Extract the [x, y] coordinate from the center of the cell holding the provided text.  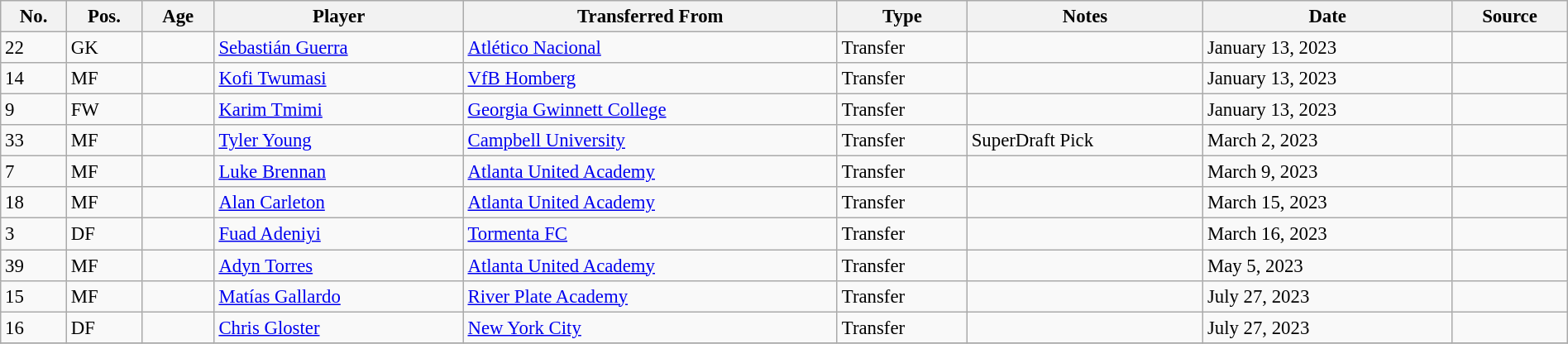
GK [104, 48]
May 5, 2023 [1328, 265]
New York City [650, 327]
16 [34, 327]
15 [34, 296]
FW [104, 110]
Matías Gallardo [339, 296]
Alan Carleton [339, 203]
Kofi Twumasi [339, 79]
Karim Tmimi [339, 110]
Fuad Adeniyi [339, 234]
3 [34, 234]
18 [34, 203]
14 [34, 79]
River Plate Academy [650, 296]
Date [1328, 17]
22 [34, 48]
Adyn Torres [339, 265]
9 [34, 110]
7 [34, 172]
No. [34, 17]
Player [339, 17]
33 [34, 141]
Age [178, 17]
Atlético Nacional [650, 48]
Source [1510, 17]
VfB Homberg [650, 79]
Chris Gloster [339, 327]
Notes [1085, 17]
Campbell University [650, 141]
Tormenta FC [650, 234]
Sebastián Guerra [339, 48]
March 15, 2023 [1328, 203]
Luke Brennan [339, 172]
March 9, 2023 [1328, 172]
Georgia Gwinnett College [650, 110]
Pos. [104, 17]
39 [34, 265]
Type [901, 17]
SuperDraft Pick [1085, 141]
Transferred From [650, 17]
Tyler Young [339, 141]
March 2, 2023 [1328, 141]
March 16, 2023 [1328, 234]
